Capture the cell that displays the provided text and extract its (X, Y) central coordinate. 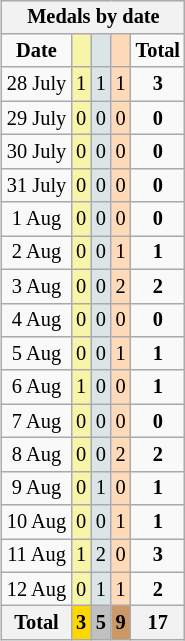
5 (101, 623)
8 Aug (36, 455)
2 Aug (36, 253)
4 Aug (36, 320)
30 July (36, 152)
28 July (36, 84)
11 Aug (36, 556)
6 Aug (36, 387)
9 Aug (36, 488)
29 July (36, 118)
31 July (36, 185)
7 Aug (36, 421)
Date (36, 51)
5 Aug (36, 354)
17 (158, 623)
10 Aug (36, 522)
9 (121, 623)
1 Aug (36, 219)
12 Aug (36, 589)
3 Aug (36, 286)
Medals by date (94, 17)
